Extract the (x, y) coordinate from the center of the cell holding the provided text.  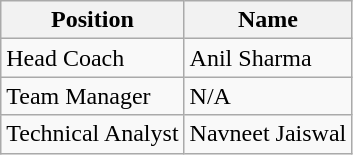
Name (268, 20)
Head Coach (92, 58)
Position (92, 20)
Anil Sharma (268, 58)
Navneet Jaiswal (268, 134)
Team Manager (92, 96)
Technical Analyst (92, 134)
N/A (268, 96)
